Search for the cell housing the specified text and yield its (x, y) center coordinate. 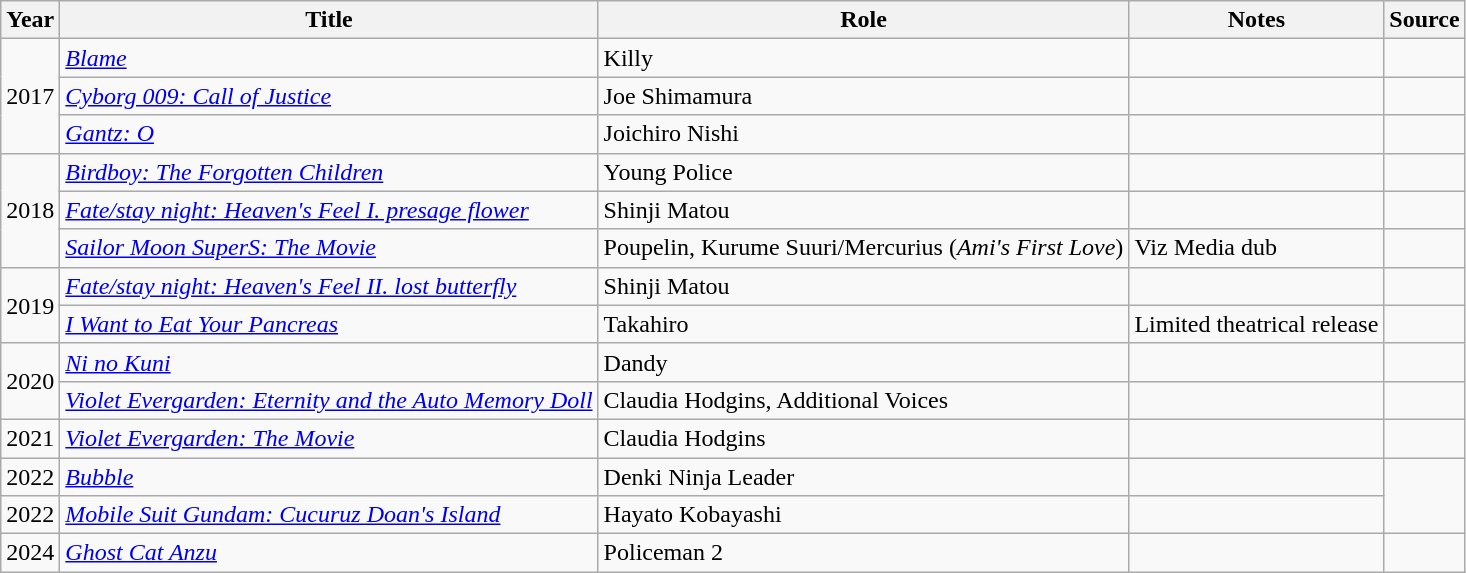
Violet Evergarden: The Movie (329, 438)
Sailor Moon SuperS: The Movie (329, 248)
Policeman 2 (864, 553)
I Want to Eat Your Pancreas (329, 324)
Joe Shimamura (864, 96)
Denki Ninja Leader (864, 477)
Young Police (864, 172)
2021 (30, 438)
Poupelin, Kurume Suuri/Mercurius (Ami's First Love) (864, 248)
2017 (30, 96)
2020 (30, 381)
Year (30, 20)
Killy (864, 58)
Role (864, 20)
Ghost Cat Anzu (329, 553)
Claudia Hodgins, Additional Voices (864, 400)
Birdboy: The Forgotten Children (329, 172)
2018 (30, 210)
2024 (30, 553)
Viz Media dub (1256, 248)
Fate/stay night: Heaven's Feel I. presage flower (329, 210)
2019 (30, 305)
Bubble (329, 477)
Limited theatrical release (1256, 324)
Ni no Kuni (329, 362)
Claudia Hodgins (864, 438)
Cyborg 009: Call of Justice (329, 96)
Title (329, 20)
Gantz: O (329, 134)
Blame (329, 58)
Mobile Suit Gundam: Cucuruz Doan's Island (329, 515)
Source (1424, 20)
Notes (1256, 20)
Fate/stay night: Heaven's Feel II. lost butterfly (329, 286)
Takahiro (864, 324)
Hayato Kobayashi (864, 515)
Dandy (864, 362)
Joichiro Nishi (864, 134)
Violet Evergarden: Eternity and the Auto Memory Doll (329, 400)
